Scan for the cell matching the given text and deliver its [X, Y] coordinate at center. 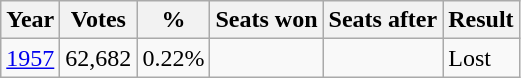
% [174, 20]
Result [481, 20]
Lost [481, 58]
Seats after [383, 20]
Seats won [266, 20]
0.22% [174, 58]
1957 [30, 58]
Year [30, 20]
Votes [98, 20]
62,682 [98, 58]
